From the cell containing the given text, extract its center point as (X, Y) coordinate. 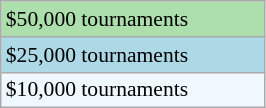
$50,000 tournaments (133, 19)
$25,000 tournaments (133, 55)
$10,000 tournaments (133, 90)
